Detect which cell encompasses the target text, then output its [x, y] center coordinate. 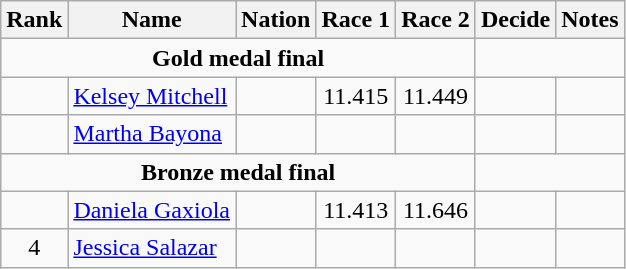
11.415 [356, 96]
Gold medal final [238, 58]
Notes [590, 20]
4 [34, 248]
Bronze medal final [238, 172]
Race 2 [436, 20]
Jessica Salazar [152, 248]
Rank [34, 20]
Kelsey Mitchell [152, 96]
11.646 [436, 210]
Decide [515, 20]
Daniela Gaxiola [152, 210]
Nation [276, 20]
Name [152, 20]
Race 1 [356, 20]
11.449 [436, 96]
Martha Bayona [152, 134]
11.413 [356, 210]
